For the text-containing cell, return its midpoint in (x, y) coordinate format. 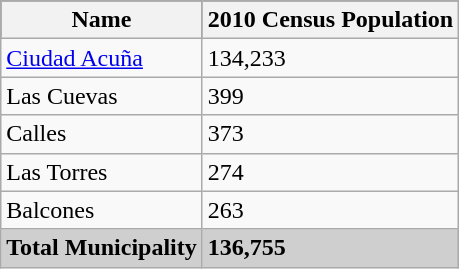
373 (330, 134)
136,755 (330, 248)
2010 Census Population (330, 20)
399 (330, 96)
263 (330, 210)
Calles (102, 134)
Las Torres (102, 172)
274 (330, 172)
Las Cuevas (102, 96)
Balcones (102, 210)
134,233 (330, 58)
Total Municipality (102, 248)
Name (102, 20)
Ciudad Acuña (102, 58)
